Search for the cell housing the specified text and yield its [X, Y] center coordinate. 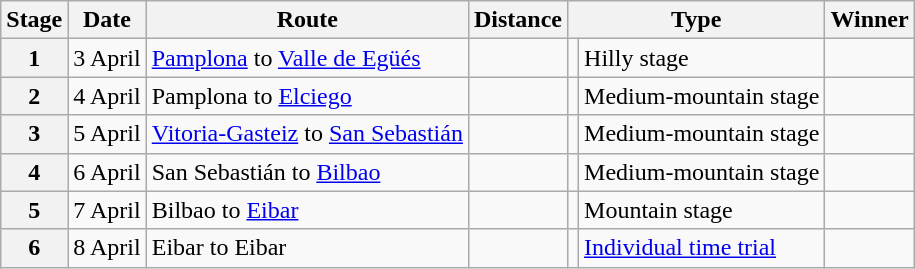
Type [696, 20]
Eibar to Eibar [307, 248]
5 April [107, 134]
4 April [107, 96]
Pamplona to Valle de Egüés [307, 58]
Winner [870, 20]
6 [34, 248]
Mountain stage [702, 210]
Route [307, 20]
1 [34, 58]
8 April [107, 248]
Vitoria-Gasteiz to San Sebastián [307, 134]
2 [34, 96]
Pamplona to Elciego [307, 96]
5 [34, 210]
3 April [107, 58]
Date [107, 20]
6 April [107, 172]
Distance [518, 20]
Hilly stage [702, 58]
San Sebastián to Bilbao [307, 172]
Individual time trial [702, 248]
7 April [107, 210]
3 [34, 134]
4 [34, 172]
Stage [34, 20]
Bilbao to Eibar [307, 210]
